Output the [X, Y] coordinate of the center of the cell containing the given text.  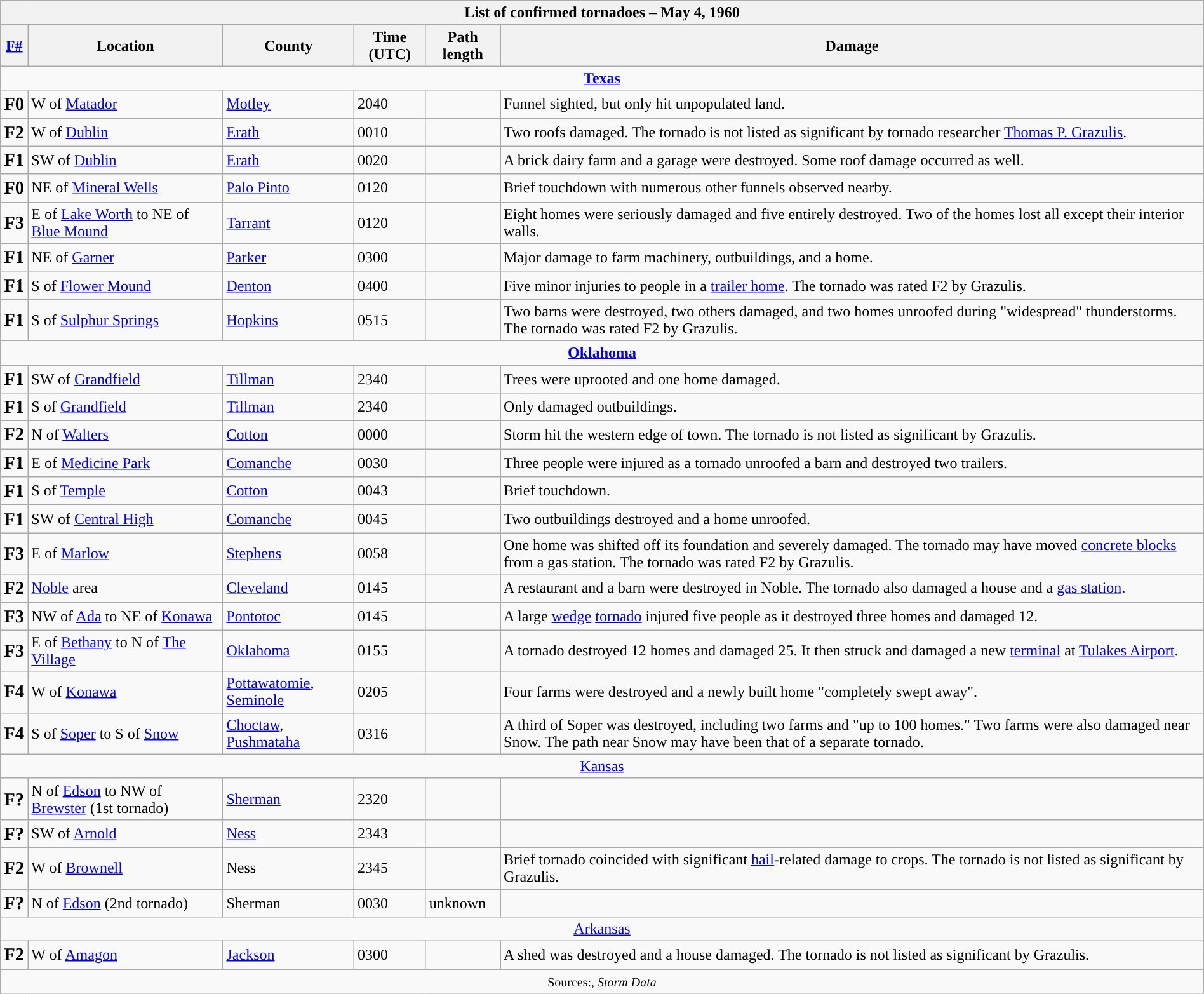
N of Walters [126, 435]
N of Edson (2nd tornado) [126, 903]
F# [14, 46]
0058 [390, 554]
0000 [390, 435]
2040 [390, 104]
S of Sulphur Springs [126, 320]
Jackson [288, 955]
Funnel sighted, but only hit unpopulated land. [852, 104]
2343 [390, 833]
Tarrant [288, 222]
SW of Dublin [126, 160]
A shed was destroyed and a house damaged. The tornado is not listed as significant by Grazulis. [852, 955]
Hopkins [288, 320]
Trees were uprooted and one home damaged. [852, 379]
0316 [390, 733]
Eight homes were seriously damaged and five entirely destroyed. Two of the homes lost all except their interior walls. [852, 222]
Arkansas [602, 929]
SW of Central High [126, 519]
Path length [462, 46]
Pontotoc [288, 616]
Texas [602, 78]
S of Soper to S of Snow [126, 733]
W of Amagon [126, 955]
Only damaged outbuildings. [852, 407]
Major damage to farm machinery, outbuildings, and a home. [852, 257]
S of Grandfield [126, 407]
A brick dairy farm and a garage were destroyed. Some roof damage occurred as well. [852, 160]
Two barns were destroyed, two others damaged, and two homes unroofed during "widespread" thunderstorms. The tornado was rated F2 by Grazulis. [852, 320]
E of Marlow [126, 554]
unknown [462, 903]
Time (UTC) [390, 46]
W of Matador [126, 104]
Motley [288, 104]
SW of Grandfield [126, 379]
County [288, 46]
Five minor injuries to people in a trailer home. The tornado was rated F2 by Grazulis. [852, 285]
Palo Pinto [288, 188]
Location [126, 46]
2320 [390, 799]
Two roofs damaged. The tornado is not listed as significant by tornado researcher Thomas P. Grazulis. [852, 132]
A tornado destroyed 12 homes and damaged 25. It then struck and damaged a new terminal at Tulakes Airport. [852, 650]
Damage [852, 46]
S of Flower Mound [126, 285]
SW of Arnold [126, 833]
W of Brownell [126, 868]
NE of Garner [126, 257]
Pottawatomie, Seminole [288, 692]
Storm hit the western edge of town. The tornado is not listed as significant by Grazulis. [852, 435]
Cleveland [288, 588]
Two outbuildings destroyed and a home unroofed. [852, 519]
Sources:, Storm Data [602, 981]
S of Temple [126, 491]
Kansas [602, 766]
Noble area [126, 588]
A restaurant and a barn were destroyed in Noble. The tornado also damaged a house and a gas station. [852, 588]
0205 [390, 692]
Brief touchdown with numerous other funnels observed nearby. [852, 188]
Four farms were destroyed and a newly built home "completely swept away". [852, 692]
N of Edson to NW of Brewster (1st tornado) [126, 799]
Denton [288, 285]
0515 [390, 320]
Stephens [288, 554]
Three people were injured as a tornado unroofed a barn and destroyed two trailers. [852, 463]
E of Lake Worth to NE of Blue Mound [126, 222]
Choctaw, Pushmataha [288, 733]
Brief tornado coincided with significant hail-related damage to crops. The tornado is not listed as significant by Grazulis. [852, 868]
W of Konawa [126, 692]
0010 [390, 132]
0045 [390, 519]
0155 [390, 650]
W of Dublin [126, 132]
E of Medicine Park [126, 463]
Brief touchdown. [852, 491]
NE of Mineral Wells [126, 188]
Parker [288, 257]
0043 [390, 491]
A large wedge tornado injured five people as it destroyed three homes and damaged 12. [852, 616]
NW of Ada to NE of Konawa [126, 616]
List of confirmed tornadoes – May 4, 1960 [602, 13]
E of Bethany to N of The Village [126, 650]
2345 [390, 868]
0400 [390, 285]
0020 [390, 160]
